Locate the cell with the specified text and output its (x, y) center coordinate. 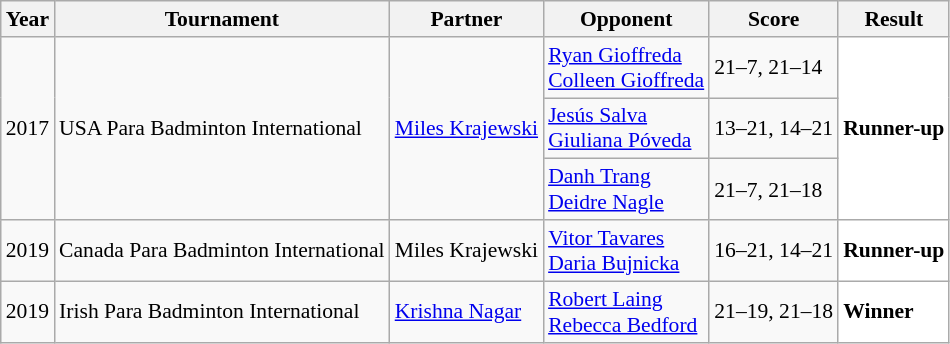
Canada Para Badminton International (222, 250)
21–7, 21–18 (774, 190)
Opponent (626, 19)
Vitor Tavares Daria Bujnicka (626, 250)
Robert Laing Rebecca Bedford (626, 312)
Krishna Nagar (466, 312)
13–21, 14–21 (774, 128)
Jesús Salva Giuliana Póveda (626, 128)
Winner (894, 312)
Irish Para Badminton International (222, 312)
Year (28, 19)
21–7, 21–14 (774, 68)
Tournament (222, 19)
Ryan Gioffreda Colleen Gioffreda (626, 68)
2017 (28, 128)
16–21, 14–21 (774, 250)
Partner (466, 19)
Score (774, 19)
Danh Trang Deidre Nagle (626, 190)
21–19, 21–18 (774, 312)
Result (894, 19)
USA Para Badminton International (222, 128)
